Provide the [X, Y] coordinate of the cell's center where the given text is located.  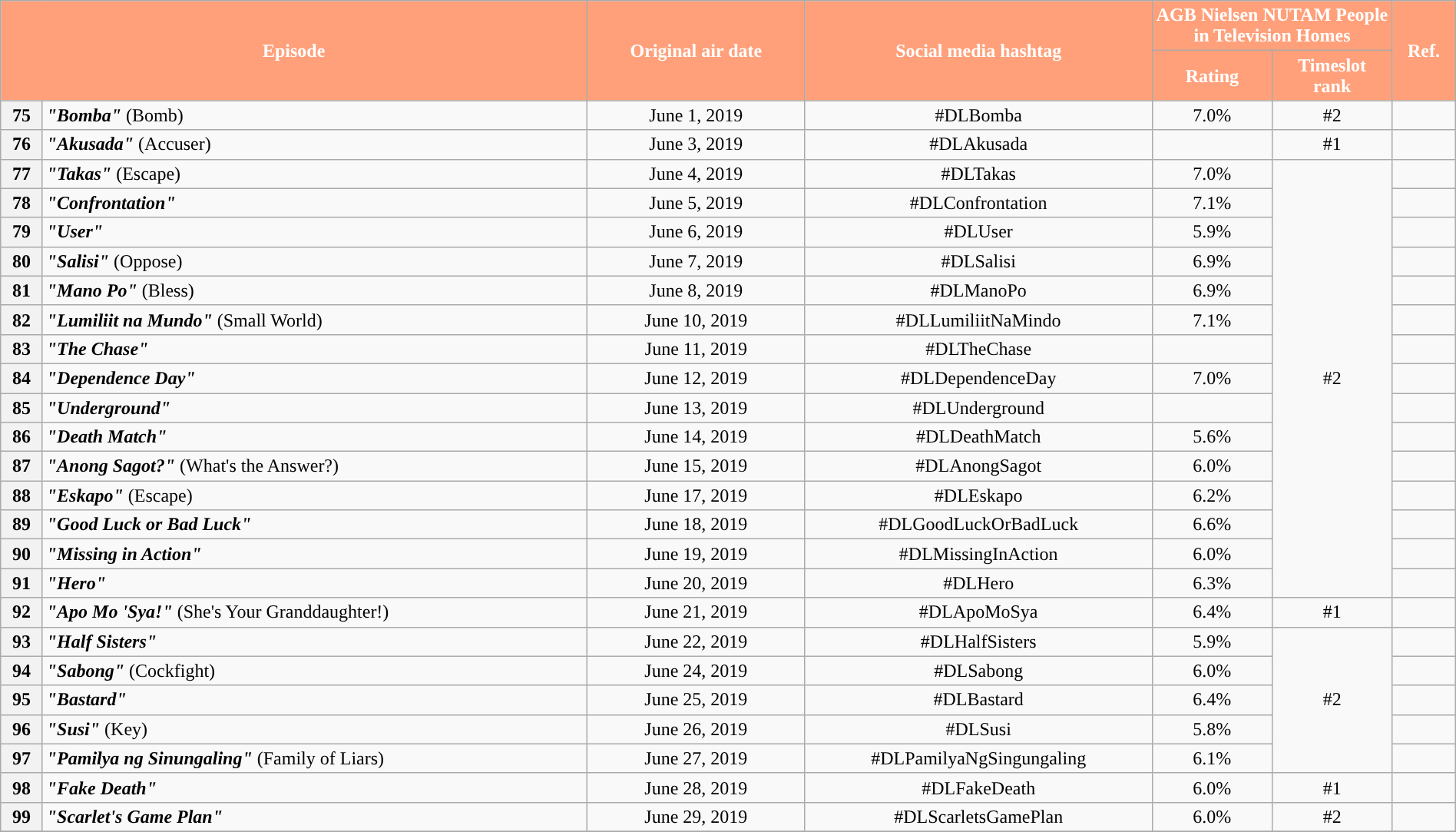
75 [22, 115]
79 [22, 232]
#DLSusi [978, 729]
June 10, 2019 [697, 320]
"Pamilya ng Sinungaling" (Family of Liars) [315, 758]
#DLApoMoSya [978, 612]
June 25, 2019 [697, 700]
#DLDeathMatch [978, 437]
#DLHero [978, 583]
#DLManoPo [978, 290]
"Missing in Action" [315, 554]
Episode [294, 51]
"Sabong" (Cockfight) [315, 671]
6.6% [1212, 525]
June 4, 2019 [697, 174]
87 [22, 466]
6.3% [1212, 583]
5.8% [1212, 729]
June 18, 2019 [697, 525]
"Half Sisters" [315, 641]
#DLScarletsGamePlan [978, 817]
#DLEskapo [978, 496]
76 [22, 144]
99 [22, 817]
June 15, 2019 [697, 466]
#DLHalfSisters [978, 641]
"Susi" (Key) [315, 729]
Timeslotrank [1332, 75]
#DLTheChase [978, 349]
#DLPamilyaNgSingungaling [978, 758]
June 29, 2019 [697, 817]
86 [22, 437]
Ref. [1424, 51]
#DLDependenceDay [978, 378]
June 28, 2019 [697, 787]
June 24, 2019 [697, 671]
#DLSabong [978, 671]
98 [22, 787]
88 [22, 496]
82 [22, 320]
June 21, 2019 [697, 612]
92 [22, 612]
"Good Luck or Bad Luck" [315, 525]
Rating [1212, 75]
5.6% [1212, 437]
"Confrontation" [315, 203]
June 1, 2019 [697, 115]
June 12, 2019 [697, 378]
June 22, 2019 [697, 641]
90 [22, 554]
June 5, 2019 [697, 203]
June 11, 2019 [697, 349]
June 7, 2019 [697, 261]
"User" [315, 232]
June 6, 2019 [697, 232]
"Eskapo" (Escape) [315, 496]
#DLSalisi [978, 261]
"Akusada" (Accuser) [315, 144]
#DLMissingInAction [978, 554]
#DLAnongSagot [978, 466]
"Bomba" (Bomb) [315, 115]
June 8, 2019 [697, 290]
Social media hashtag [978, 51]
77 [22, 174]
"Dependence Day" [315, 378]
June 20, 2019 [697, 583]
#DLLumiliitNaMindo [978, 320]
#DLFakeDeath [978, 787]
June 13, 2019 [697, 408]
June 26, 2019 [697, 729]
#DLTakas [978, 174]
81 [22, 290]
78 [22, 203]
83 [22, 349]
80 [22, 261]
"Lumiliit na Mundo" (Small World) [315, 320]
94 [22, 671]
"Mano Po" (Bless) [315, 290]
AGB Nielsen NUTAM People in Television Homes [1272, 26]
"Fake Death" [315, 787]
"Bastard" [315, 700]
June 14, 2019 [697, 437]
"Takas" (Escape) [315, 174]
95 [22, 700]
"Anong Sagot?" (What's the Answer?) [315, 466]
#DLUser [978, 232]
June 19, 2019 [697, 554]
"The Chase" [315, 349]
"Hero" [315, 583]
"Salisi" (Oppose) [315, 261]
#DLConfrontation [978, 203]
85 [22, 408]
Original air date [697, 51]
#DLUnderground [978, 408]
6.2% [1212, 496]
"Apo Mo 'Sya!" (She's Your Granddaughter!) [315, 612]
#DLAkusada [978, 144]
June 27, 2019 [697, 758]
93 [22, 641]
84 [22, 378]
#DLBastard [978, 700]
"Death Match" [315, 437]
#DLBomba [978, 115]
89 [22, 525]
"Underground" [315, 408]
"Scarlet's Game Plan" [315, 817]
97 [22, 758]
6.1% [1212, 758]
June 17, 2019 [697, 496]
91 [22, 583]
96 [22, 729]
#DLGoodLuckOrBadLuck [978, 525]
June 3, 2019 [697, 144]
